Return the (X, Y) coordinate for the center point of the cell that contains the specified text.  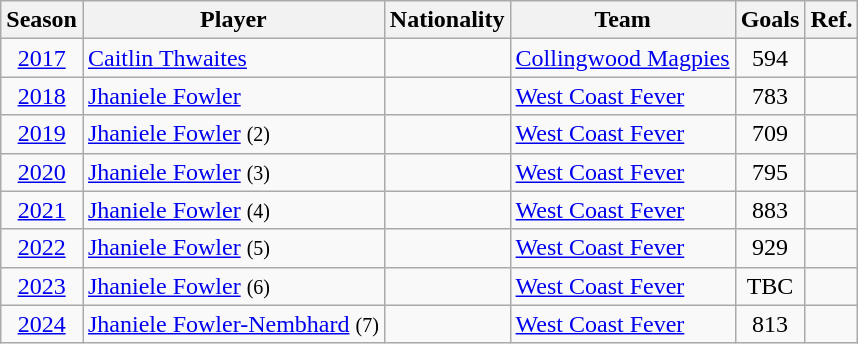
Player (233, 20)
594 (770, 58)
Nationality (447, 20)
709 (770, 134)
Team (622, 20)
Season (42, 20)
Jhaniele Fowler (4) (233, 210)
Jhaniele Fowler-Nembhard (7) (233, 324)
Jhaniele Fowler (233, 96)
Jhaniele Fowler (2) (233, 134)
TBC (770, 286)
Jhaniele Fowler (6) (233, 286)
2017 (42, 58)
2019 (42, 134)
2021 (42, 210)
2018 (42, 96)
Collingwood Magpies (622, 58)
Goals (770, 20)
883 (770, 210)
Jhaniele Fowler (3) (233, 172)
Ref. (832, 20)
2024 (42, 324)
2022 (42, 248)
Jhaniele Fowler (5) (233, 248)
795 (770, 172)
2020 (42, 172)
Caitlin Thwaites (233, 58)
929 (770, 248)
783 (770, 96)
813 (770, 324)
2023 (42, 286)
